Return (X, Y) of the center of cell containing provided text 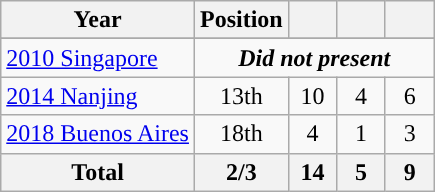
5 (362, 172)
6 (410, 96)
Total (98, 172)
Year (98, 20)
2018 Buenos Aires (98, 134)
2014 Nanjing (98, 96)
1 (362, 134)
2/3 (241, 172)
10 (312, 96)
Did not present (314, 58)
9 (410, 172)
Position (241, 20)
14 (312, 172)
3 (410, 134)
2010 Singapore (98, 58)
18th (241, 134)
13th (241, 96)
